For the text-containing cell, return its midpoint in [x, y] coordinate format. 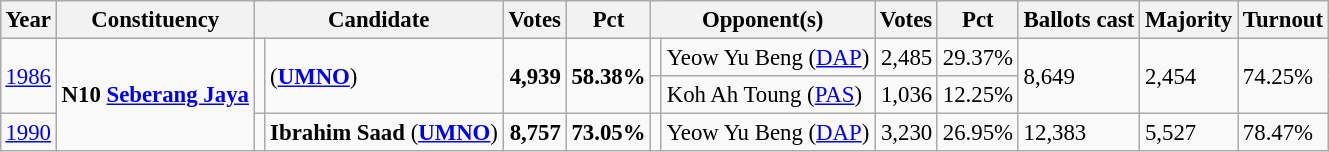
Majority [1189, 20]
73.05% [608, 133]
2,485 [906, 57]
74.25% [1284, 76]
1,036 [906, 95]
5,527 [1189, 133]
Ballots cast [1078, 20]
29.37% [978, 57]
8,757 [534, 133]
Koh Ah Toung (PAS) [768, 95]
Opponent(s) [763, 20]
8,649 [1078, 76]
3,230 [906, 133]
(UMNO) [384, 76]
Turnout [1284, 20]
12.25% [978, 95]
Constituency [155, 20]
58.38% [608, 76]
N10 Seberang Jaya [155, 94]
Ibrahim Saad (UMNO) [384, 133]
Candidate [378, 20]
4,939 [534, 76]
1990 [28, 133]
26.95% [978, 133]
1986 [28, 76]
2,454 [1189, 76]
Year [28, 20]
78.47% [1284, 133]
12,383 [1078, 133]
